From the cell containing the given text, extract its center point as (x, y) coordinate. 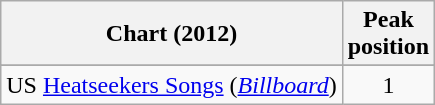
US Heatseekers Songs (Billboard) (172, 85)
1 (388, 85)
Chart (2012) (172, 34)
Peakposition (388, 34)
